Search for the cell housing the specified text and yield its [X, Y] center coordinate. 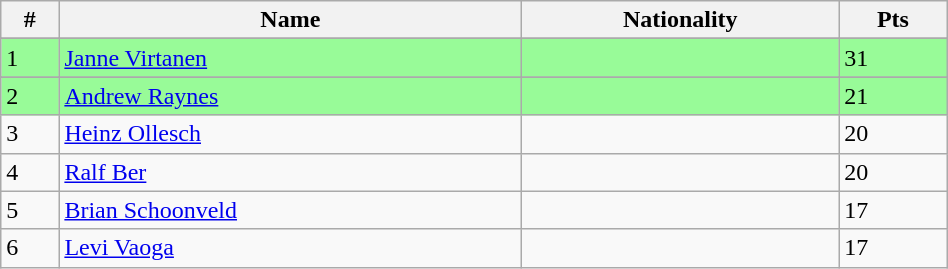
Levi Vaoga [290, 248]
Ralf Ber [290, 172]
Andrew Raynes [290, 96]
Heinz Ollesch [290, 134]
Brian Schoonveld [290, 210]
# [30, 20]
Janne Virtanen [290, 58]
3 [30, 134]
5 [30, 210]
21 [894, 96]
31 [894, 58]
Pts [894, 20]
1 [30, 58]
Nationality [680, 20]
4 [30, 172]
2 [30, 96]
6 [30, 248]
Name [290, 20]
